Capture the cell that displays the provided text and extract its [x, y] central coordinate. 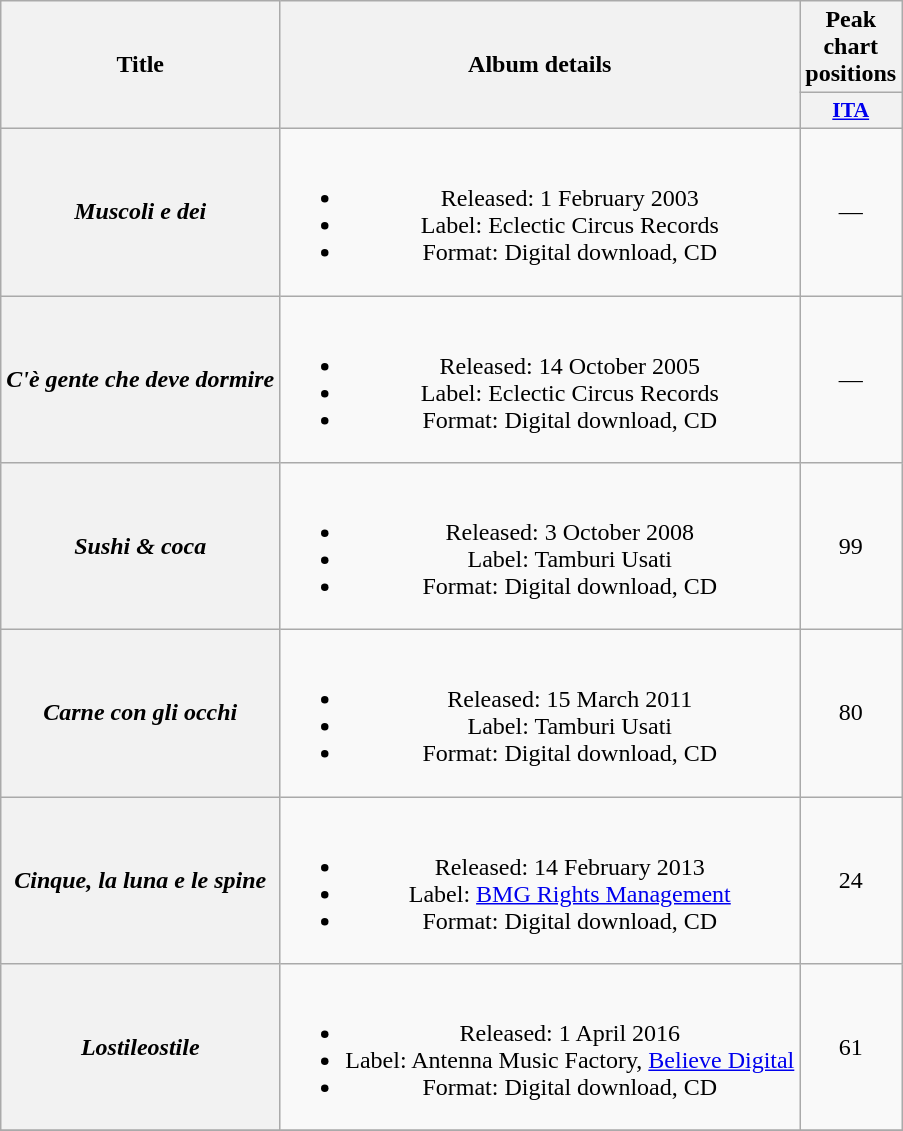
Muscoli e dei [140, 212]
Cinque, la luna e le spine [140, 880]
Released: 1 April 2016Label: Antenna Music Factory, Believe DigitalFormat: Digital download, CD [540, 1048]
ITA [851, 111]
Released: 14 February 2013Label: BMG Rights ManagementFormat: Digital download, CD [540, 880]
Title [140, 65]
Carne con gli occhi [140, 714]
24 [851, 880]
Released: 1 February 2003Label: Eclectic Circus RecordsFormat: Digital download, CD [540, 212]
Peak chart positions [851, 47]
Released: 14 October 2005Label: Eclectic Circus RecordsFormat: Digital download, CD [540, 380]
Sushi & coca [140, 546]
61 [851, 1048]
99 [851, 546]
Released: 3 October 2008Label: Tamburi UsatiFormat: Digital download, CD [540, 546]
Released: 15 March 2011Label: Tamburi UsatiFormat: Digital download, CD [540, 714]
C'è gente che deve dormire [140, 380]
Lostileostile [140, 1048]
Album details [540, 65]
80 [851, 714]
